Identify which cell holds the provided text, then report its (X, Y) central coordinate. 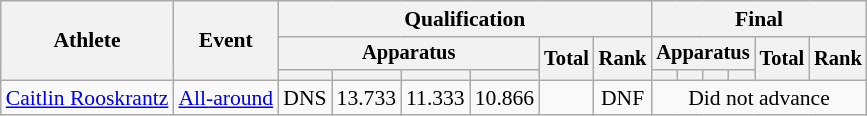
Athlete (88, 40)
10.866 (504, 98)
DNF (623, 98)
Did not advance (758, 98)
Caitlin Rooskrantz (88, 98)
13.733 (366, 98)
11.333 (436, 98)
Qualification (464, 19)
All-around (226, 98)
DNS (304, 98)
Event (226, 40)
Final (758, 19)
